Provide the (X, Y) coordinate of the cell's center where the given text is located.  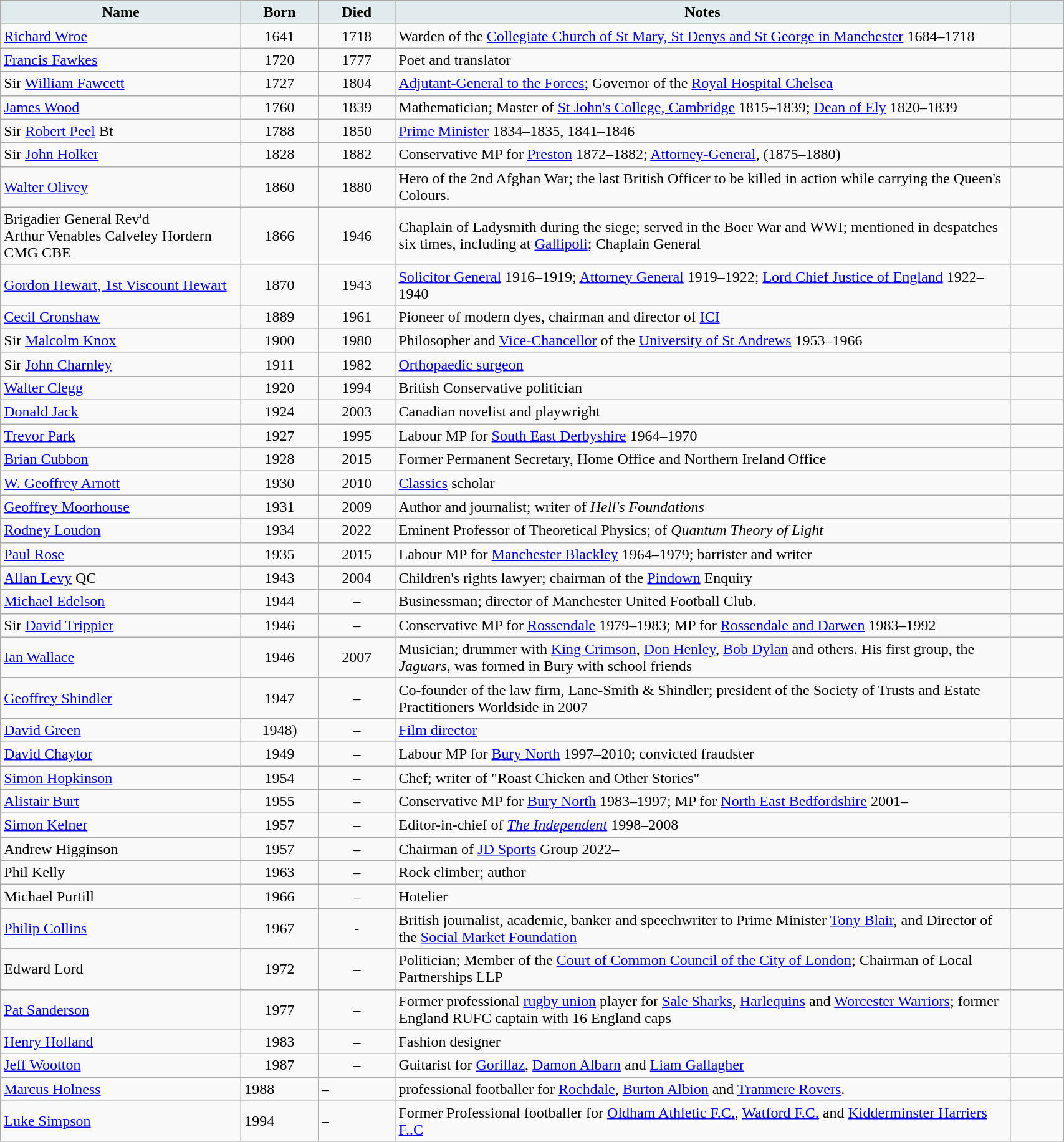
Businessman; director of Manchester United Football Club. (702, 602)
1949 (280, 754)
Simon Hopkinson (121, 777)
British journalist, academic, banker and speechwriter to Prime Minister Tony Blair, and Director of the Social Market Foundation (702, 929)
Editor-in-chief of The Independent 1998–2008 (702, 825)
Adjutant-General to the Forces; Governor of the Royal Hospital Chelsea (702, 84)
Trevor Park (121, 436)
James Wood (121, 107)
1935 (280, 554)
Pioneer of modern dyes, chairman and director of ICI (702, 317)
Died (357, 12)
1961 (357, 317)
Orthopaedic surgeon (702, 365)
Gordon Hewart, 1st Viscount Hewart (121, 284)
Former Professional footballer for Oldham Athletic F.C., Watford F.C. and Kidderminster Harriers F..C (702, 1121)
1977 (280, 1010)
1804 (357, 84)
1850 (357, 131)
Conservative MP for Preston 1872–1882; Attorney-General, (1875–1880) (702, 155)
- (357, 929)
Richard Wroe (121, 36)
Hero of the 2nd Afghan War; the last British Officer to be killed in action while carrying the Queen's Colours. (702, 187)
Poet and translator (702, 60)
1839 (357, 107)
Brigadier General Rev'dArthur Venables Calveley Hordern CMG CBE (121, 236)
Sir Robert Peel Bt (121, 131)
Warden of the Collegiate Church of St Mary, St Denys and St George in Manchester 1684–1718 (702, 36)
Conservative MP for Bury North 1983–1997; MP for North East Bedfordshire 2001– (702, 802)
2007 (357, 657)
Donald Jack (121, 412)
Co-founder of the law firm, Lane-Smith & Shindler; president of the Society of Trusts and Estate Practitioners Worldside in 2007 (702, 698)
Sir Malcolm Knox (121, 340)
1947 (280, 698)
1788 (280, 131)
1987 (280, 1065)
2009 (357, 507)
Michael Edelson (121, 602)
Former professional rugby union player for Sale Sharks, Harlequins and Worcester Warriors; former England RUFC captain with 16 England caps (702, 1010)
Paul Rose (121, 554)
Jeff Wootton (121, 1065)
Allan Levy QC (121, 578)
Notes (702, 12)
Labour MP for South East Derbyshire 1964–1970 (702, 436)
1882 (357, 155)
1777 (357, 60)
Simon Kelner (121, 825)
Chairman of JD Sports Group 2022– (702, 849)
1720 (280, 60)
Musician; drummer with King Crimson, Don Henley, Bob Dylan and others. His first group, the Jaguars, was formed in Bury with school friends (702, 657)
Name (121, 12)
Geoffrey Moorhouse (121, 507)
1944 (280, 602)
1967 (280, 929)
Chaplain of Ladysmith during the siege; served in the Boer War and WWI; mentioned in despatches six times, including at Gallipoli; Chaplain General (702, 236)
Classics scholar (702, 483)
Cecil Cronshaw (121, 317)
Chef; writer of "Roast Chicken and Other Stories" (702, 777)
1928 (280, 459)
1930 (280, 483)
1983 (280, 1042)
Rock climber; author (702, 873)
Mathematician; Master of St John's College, Cambridge 1815–1839; Dean of Ely 1820–1839 (702, 107)
Alistair Burt (121, 802)
1718 (357, 36)
1931 (280, 507)
Eminent Professor of Theoretical Physics; of Quantum Theory of Light (702, 530)
Pat Sanderson (121, 1010)
Labour MP for Bury North 1997–2010; convicted fraudster (702, 754)
2003 (357, 412)
1955 (280, 802)
Geoffrey Shindler (121, 698)
2004 (357, 578)
Brian Cubbon (121, 459)
Fashion designer (702, 1042)
1934 (280, 530)
Ian Wallace (121, 657)
1954 (280, 777)
2022 (357, 530)
Philosopher and Vice-Chancellor of the University of St Andrews 1953–1966 (702, 340)
1927 (280, 436)
Walter Clegg (121, 388)
Luke Simpson (121, 1121)
Michael Purtill (121, 896)
Labour MP for Manchester Blackley 1964–1979; barrister and writer (702, 554)
Conservative MP for Rossendale 1979–1983; MP for Rossendale and Darwen 1983–1992 (702, 625)
1995 (357, 436)
Canadian novelist and playwright (702, 412)
1860 (280, 187)
Henry Holland (121, 1042)
2010 (357, 483)
1900 (280, 340)
British Conservative politician (702, 388)
David Green (121, 730)
1870 (280, 284)
Prime Minister 1834–1835, 1841–1846 (702, 131)
1828 (280, 155)
Born (280, 12)
David Chaytor (121, 754)
Film director (702, 730)
Rodney Loudon (121, 530)
1727 (280, 84)
1641 (280, 36)
Children's rights lawyer; chairman of the Pindown Enquiry (702, 578)
1966 (280, 896)
Sir David Trippier (121, 625)
1920 (280, 388)
1889 (280, 317)
professional footballer for Rochdale, Burton Albion and Tranmere Rovers. (702, 1089)
Walter Olivey (121, 187)
Author and journalist; writer of Hell's Foundations (702, 507)
Andrew Higginson (121, 849)
Sir John Holker (121, 155)
Edward Lord (121, 969)
Former Permanent Secretary, Home Office and Northern Ireland Office (702, 459)
Phil Kelly (121, 873)
1760 (280, 107)
1924 (280, 412)
1880 (357, 187)
Sir John Charnley (121, 365)
Marcus Holness (121, 1089)
1948) (280, 730)
1911 (280, 365)
1988 (280, 1089)
1866 (280, 236)
Politician; Member of the Court of Common Council of the City of London; Chairman of Local Partnerships LLP (702, 969)
1980 (357, 340)
1972 (280, 969)
W. Geoffrey Arnott (121, 483)
Solicitor General 1916–1919; Attorney General 1919–1922; Lord Chief Justice of England 1922–1940 (702, 284)
Hotelier (702, 896)
1982 (357, 365)
Francis Fawkes (121, 60)
1963 (280, 873)
Guitarist for Gorillaz, Damon Albarn and Liam Gallagher (702, 1065)
Philip Collins (121, 929)
Sir William Fawcett (121, 84)
